Output the (x, y) coordinate of the center of the cell containing the given text.  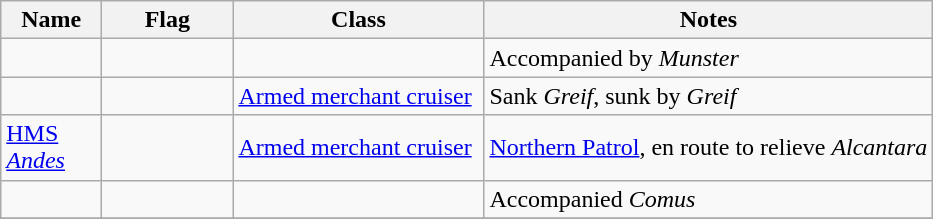
Sank Greif, sunk by Greif (708, 96)
Name (52, 20)
Flag (168, 20)
Accompanied Comus (708, 199)
Accompanied by Munster (708, 58)
Northern Patrol, en route to relieve Alcantara (708, 148)
Class (358, 20)
Notes (708, 20)
HMS Andes (52, 148)
